Pinpoint the cell where the given text exists, returning its [X, Y] midpoint coordinate. 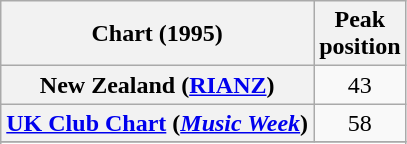
43 [360, 85]
New Zealand (RIANZ) [158, 85]
Chart (1995) [158, 34]
Peakposition [360, 34]
UK Club Chart (Music Week) [158, 123]
58 [360, 123]
